Search for the cell housing the specified text and yield its [X, Y] center coordinate. 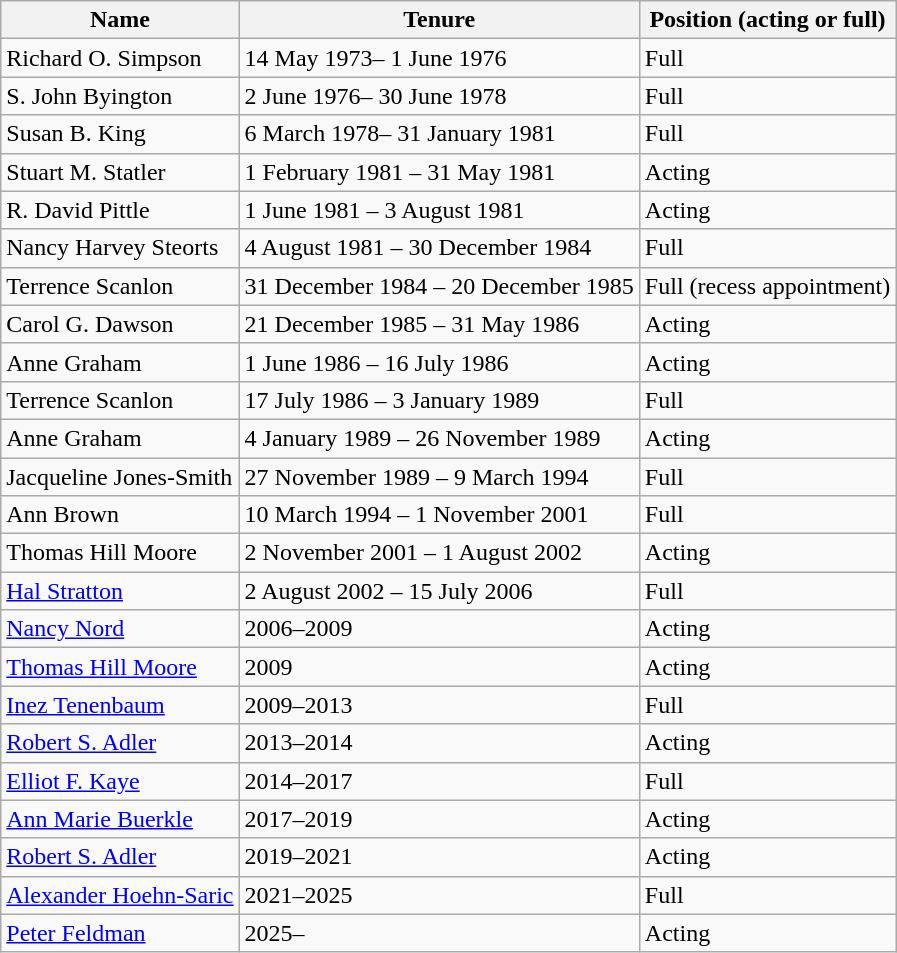
2025– [439, 933]
S. John Byington [120, 96]
Ann Marie Buerkle [120, 819]
Tenure [439, 20]
6 March 1978– 31 January 1981 [439, 134]
4 August 1981 – 30 December 1984 [439, 248]
Carol G. Dawson [120, 324]
17 July 1986 – 3 January 1989 [439, 400]
Alexander Hoehn-Saric [120, 895]
31 December 1984 – 20 December 1985 [439, 286]
Position (acting or full) [767, 20]
Ann Brown [120, 515]
2014–2017 [439, 781]
10 March 1994 – 1 November 2001 [439, 515]
2009 [439, 667]
2013–2014 [439, 743]
Nancy Nord [120, 629]
1 February 1981 – 31 May 1981 [439, 172]
2019–2021 [439, 857]
Name [120, 20]
2017–2019 [439, 819]
2006–2009 [439, 629]
27 November 1989 – 9 March 1994 [439, 477]
Susan B. King [120, 134]
Hal Stratton [120, 591]
2009–2013 [439, 705]
2021–2025 [439, 895]
Elliot F. Kaye [120, 781]
Nancy Harvey Steorts [120, 248]
Richard O. Simpson [120, 58]
Jacqueline Jones-Smith [120, 477]
Inez Tenenbaum [120, 705]
21 December 1985 – 31 May 1986 [439, 324]
R. David Pittle [120, 210]
2 August 2002 – 15 July 2006 [439, 591]
Peter Feldman [120, 933]
Full (recess appointment) [767, 286]
2 November 2001 – 1 August 2002 [439, 553]
Stuart M. Statler [120, 172]
1 June 1986 – 16 July 1986 [439, 362]
2 June 1976– 30 June 1978 [439, 96]
4 January 1989 – 26 November 1989 [439, 438]
14 May 1973– 1 June 1976 [439, 58]
1 June 1981 – 3 August 1981 [439, 210]
